Extract the (x, y) coordinate from the center of the cell holding the provided text.  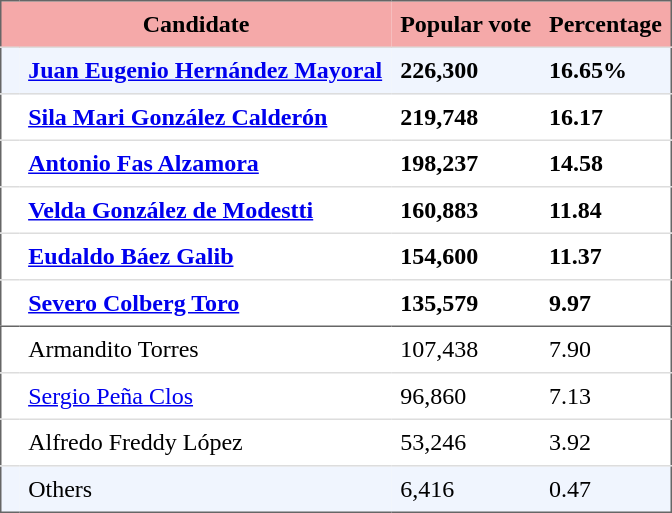
7.90 (606, 349)
7.13 (606, 396)
Juan Eugenio Hernández Mayoral (205, 70)
11.84 (606, 210)
11.37 (606, 256)
226,300 (466, 70)
Percentage (606, 24)
Sergio Peña Clos (205, 396)
154,600 (466, 256)
Antonio Fas Alzamora (205, 163)
Severo Colberg Toro (205, 303)
96,860 (466, 396)
Candidate (196, 24)
Eudaldo Báez Galib (205, 256)
Alfredo Freddy López (205, 442)
219,748 (466, 117)
16.65% (606, 70)
Velda González de Modestti (205, 210)
Sila Mari González Calderón (205, 117)
135,579 (466, 303)
14.58 (606, 163)
198,237 (466, 163)
Armandito Torres (205, 349)
9.97 (606, 303)
107,438 (466, 349)
Popular vote (466, 24)
Others (205, 489)
6,416 (466, 489)
0.47 (606, 489)
3.92 (606, 442)
160,883 (466, 210)
16.17 (606, 117)
53,246 (466, 442)
